For the text-containing cell, return its midpoint in [x, y] coordinate format. 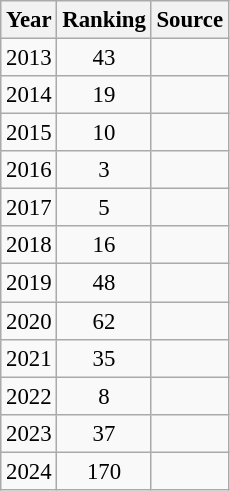
2016 [29, 170]
2019 [29, 283]
2013 [29, 58]
5 [104, 208]
2020 [29, 321]
2024 [29, 471]
16 [104, 245]
2022 [29, 396]
Ranking [104, 20]
37 [104, 433]
35 [104, 358]
62 [104, 321]
2014 [29, 95]
43 [104, 58]
10 [104, 133]
2015 [29, 133]
2023 [29, 433]
2021 [29, 358]
Source [190, 20]
170 [104, 471]
19 [104, 95]
2018 [29, 245]
3 [104, 170]
2017 [29, 208]
8 [104, 396]
Year [29, 20]
48 [104, 283]
